For the text-containing cell, return its midpoint in (x, y) coordinate format. 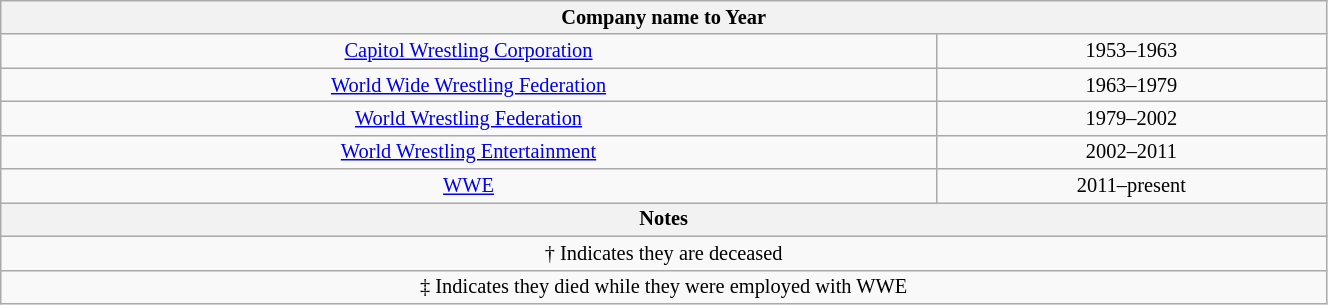
1979–2002 (1131, 118)
World Wrestling Entertainment (469, 152)
1953–1963 (1131, 51)
World Wrestling Federation (469, 118)
2011–present (1131, 186)
1963–1979 (1131, 85)
‡ Indicates they died while they were employed with WWE (664, 287)
World Wide Wrestling Federation (469, 85)
2002–2011 (1131, 152)
† Indicates they are deceased (664, 253)
Capitol Wrestling Corporation (469, 51)
Company name to Year (664, 17)
Notes (664, 219)
WWE (469, 186)
